Locate the cell with the specified text and output its (x, y) center coordinate. 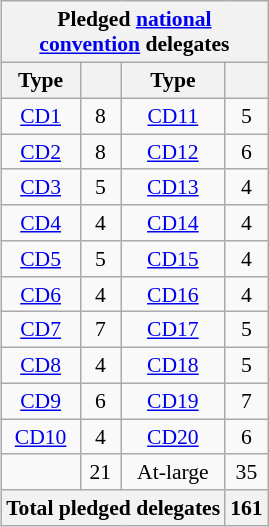
CD7 (40, 330)
CD10 (40, 437)
CD11 (173, 116)
35 (246, 472)
CD12 (173, 152)
CD19 (173, 401)
CD1 (40, 116)
CD18 (173, 365)
CD14 (173, 223)
CD13 (173, 187)
CD17 (173, 330)
CD2 (40, 152)
CD15 (173, 259)
Pledged nationalconvention delegates (134, 32)
21 (100, 472)
Total pledged delegates (113, 508)
161 (246, 508)
CD20 (173, 437)
CD4 (40, 223)
CD9 (40, 401)
At-large (173, 472)
CD6 (40, 294)
CD8 (40, 365)
CD5 (40, 259)
CD3 (40, 187)
CD16 (173, 294)
